Scan for the cell matching the given text and deliver its [x, y] coordinate at center. 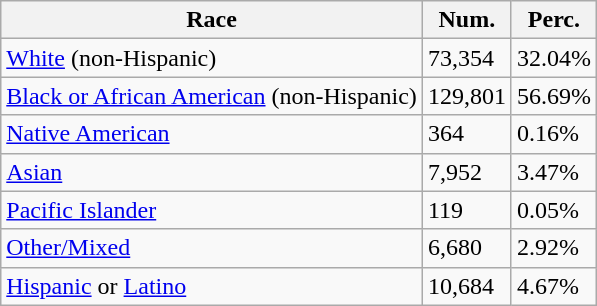
0.16% [554, 134]
129,801 [466, 96]
Native American [212, 134]
3.47% [554, 172]
32.04% [554, 58]
7,952 [466, 172]
56.69% [554, 96]
White (non-Hispanic) [212, 58]
Black or African American (non-Hispanic) [212, 96]
Race [212, 20]
4.67% [554, 286]
Perc. [554, 20]
10,684 [466, 286]
Num. [466, 20]
Other/Mixed [212, 248]
119 [466, 210]
Asian [212, 172]
0.05% [554, 210]
Hispanic or Latino [212, 286]
73,354 [466, 58]
Pacific Islander [212, 210]
2.92% [554, 248]
364 [466, 134]
6,680 [466, 248]
